Detect which cell encompasses the target text, then output its (x, y) center coordinate. 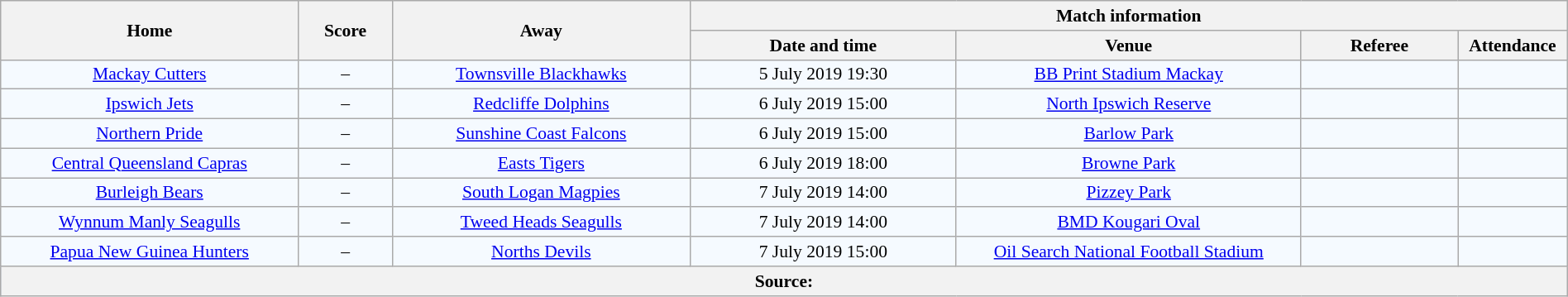
Browne Park (1128, 163)
Venue (1128, 46)
Date and time (823, 46)
Wynnum Manly Seagulls (150, 223)
Easts Tigers (541, 163)
Mackay Cutters (150, 74)
Sunshine Coast Falcons (541, 134)
Northern Pride (150, 134)
Papua New Guinea Hunters (150, 251)
6 July 2019 18:00 (823, 163)
North Ipswich Reserve (1128, 104)
Norths Devils (541, 251)
Redcliffe Dolphins (541, 104)
Match information (1128, 16)
Townsville Blackhawks (541, 74)
Home (150, 30)
Away (541, 30)
Referee (1379, 46)
BB Print Stadium Mackay (1128, 74)
BMD Kougari Oval (1128, 223)
Attendance (1513, 46)
Oil Search National Football Stadium (1128, 251)
Ipswich Jets (150, 104)
Tweed Heads Seagulls (541, 223)
5 July 2019 19:30 (823, 74)
7 July 2019 15:00 (823, 251)
Burleigh Bears (150, 193)
Central Queensland Capras (150, 163)
Pizzey Park (1128, 193)
South Logan Magpies (541, 193)
Source: (784, 281)
Score (346, 30)
Barlow Park (1128, 134)
